Search for the cell housing the specified text and yield its (X, Y) center coordinate. 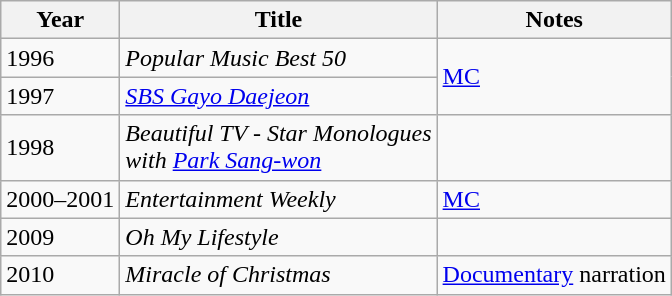
1996 (60, 58)
Miracle of Christmas (278, 275)
2010 (60, 275)
1998 (60, 148)
Popular Music Best 50 (278, 58)
Oh My Lifestyle (278, 237)
Documentary narration (554, 275)
1997 (60, 96)
Entertainment Weekly (278, 199)
Title (278, 20)
SBS Gayo Daejeon (278, 96)
Beautiful TV - Star Monologues with Park Sang-won (278, 148)
Notes (554, 20)
Year (60, 20)
2000–2001 (60, 199)
2009 (60, 237)
